For the text-containing cell, return its midpoint in (X, Y) coordinate format. 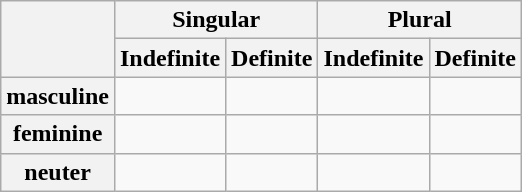
Plural (420, 20)
Singular (216, 20)
feminine (58, 134)
masculine (58, 96)
neuter (58, 172)
